Provide the [x, y] coordinate of the cell's center where the given text is located.  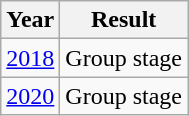
2018 [30, 58]
Year [30, 20]
Result [124, 20]
2020 [30, 96]
